Extract the [X, Y] coordinate from the center of the cell holding the provided text.  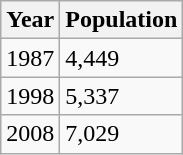
1998 [30, 96]
Year [30, 20]
1987 [30, 58]
7,029 [122, 134]
2008 [30, 134]
Population [122, 20]
4,449 [122, 58]
5,337 [122, 96]
